Detect which cell encompasses the target text, then output its (x, y) center coordinate. 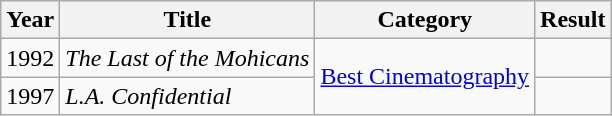
Title (188, 20)
Category (425, 20)
L.A. Confidential (188, 96)
1997 (30, 96)
Best Cinematography (425, 77)
The Last of the Mohicans (188, 58)
Result (573, 20)
Year (30, 20)
1992 (30, 58)
